Return the (X, Y) coordinate for the center point of the cell that contains the specified text.  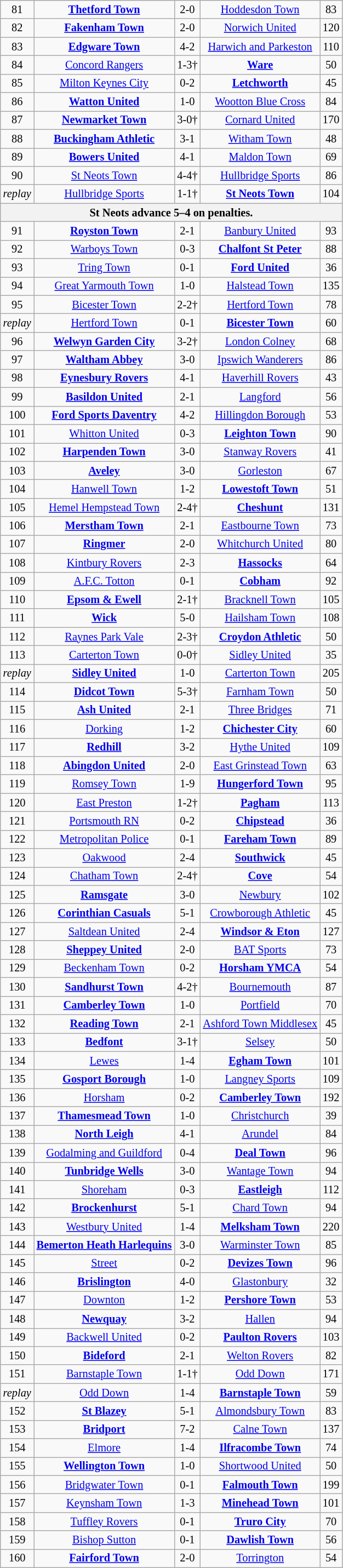
Langney Sports (260, 1079)
East Grinstead Town (260, 765)
Cheshunt (260, 507)
Horsham YMCA (260, 968)
1-9 (187, 784)
St Blazey (104, 1411)
Portsmouth RN (104, 821)
Warboys Town (104, 249)
141 (18, 1189)
170 (331, 120)
Lewes (104, 1061)
98 (18, 378)
Lowestoft Town (260, 489)
Ford United (260, 268)
126 (18, 913)
220 (331, 1227)
Chalfont St Peter (260, 249)
156 (18, 1485)
Bishop Sutton (104, 1540)
3-1 (187, 139)
Shortwood United (260, 1466)
133 (18, 1042)
Ford Sports Daventry (104, 415)
Horsham (104, 1097)
138 (18, 1134)
146 (18, 1282)
150 (18, 1355)
129 (18, 968)
Dorking (104, 729)
Stanway Rovers (260, 452)
Eastleigh (260, 1189)
199 (331, 1485)
Hallen (260, 1319)
117 (18, 747)
Dawlish Town (260, 1540)
80 (331, 544)
Cornard United (260, 120)
Paulton Rovers (260, 1337)
Farnham Town (260, 692)
Welton Rovers (260, 1355)
Chatham Town (104, 876)
Didcot Town (104, 692)
136 (18, 1097)
Romsey Town (104, 784)
Hanwell Town (104, 489)
Truro City (260, 1521)
69 (331, 157)
Ash United (104, 710)
Deal Town (260, 1153)
Tunbridge Wells (104, 1171)
Chard Town (260, 1208)
71 (331, 710)
Elmore (104, 1448)
Saltdean United (104, 931)
Ringmer (104, 544)
0-4 (187, 1153)
124 (18, 876)
Glastonbury (260, 1282)
Hoddesdon Town (260, 9)
68 (331, 341)
3-2† (187, 341)
A.F.C. Totton (104, 581)
Halstead Town (260, 286)
Epsom & Ewell (104, 599)
Sandhurst Town (104, 987)
7-2 (187, 1429)
Wantage Town (260, 1171)
Eynesbury Rovers (104, 378)
35 (331, 655)
Letchworth (260, 83)
Pagham (260, 803)
171 (331, 1374)
Milton Keynes City (104, 83)
Aveley (104, 471)
100 (18, 415)
Brislington (104, 1282)
1-2† (187, 803)
Newquay (104, 1319)
Cove (260, 876)
142 (18, 1208)
158 (18, 1521)
67 (331, 471)
Beckenham Town (104, 968)
Tring Town (104, 268)
Pershore Town (260, 1300)
1-3 (187, 1503)
North Leigh (104, 1134)
Whitton United (104, 433)
4-2† (187, 987)
Watton United (104, 102)
Wellington Town (104, 1466)
Gosport Borough (104, 1079)
Hungerford Town (260, 784)
192 (331, 1097)
2-2† (187, 305)
64 (331, 563)
114 (18, 692)
148 (18, 1319)
91 (18, 231)
Hemel Hempstead Town (104, 507)
111 (18, 618)
Harpenden Town (104, 452)
4-4† (187, 175)
Sheppey United (104, 950)
39 (331, 1116)
Raynes Park Vale (104, 637)
East Preston (104, 803)
132 (18, 1023)
2-3 (187, 563)
59 (331, 1393)
Crowborough Athletic (260, 913)
Melksham Town (260, 1227)
Almondsbury Town (260, 1411)
Eastbourne Town (260, 526)
Thamesmead Town (104, 1116)
119 (18, 784)
Arundel (260, 1134)
Backwell United (104, 1337)
Minehead Town (260, 1503)
Street (104, 1263)
Shoreham (104, 1189)
BAT Sports (260, 950)
48 (331, 139)
Maldon Town (260, 157)
Ashford Town Middlesex (260, 1023)
74 (331, 1448)
43 (331, 378)
Chipstead (260, 821)
Wick (104, 618)
Newbury (260, 895)
97 (18, 360)
Banbury United (260, 231)
Cobham (260, 581)
Reading Town (104, 1023)
Welwyn Garden City (104, 341)
Ramsgate (104, 895)
Metropolitan Police (104, 839)
Falmouth Town (260, 1485)
Corinthian Casuals (104, 913)
107 (18, 544)
115 (18, 710)
Norwich United (260, 28)
Warminster Town (260, 1245)
Langford (260, 397)
Croydon Athletic (260, 637)
Bridgwater Town (104, 1485)
Calne Town (260, 1429)
Fakenham Town (104, 28)
Basildon United (104, 397)
Bideford (104, 1355)
2-3† (187, 637)
2-1† (187, 599)
Merstham Town (104, 526)
5-0 (187, 618)
Royston Town (104, 231)
Christchurch (260, 1116)
Abingdon United (104, 765)
Godalming and Guildford (104, 1153)
159 (18, 1540)
144 (18, 1245)
5-3† (187, 692)
Redhill (104, 747)
Westbury United (104, 1227)
Chichester City (260, 729)
Portfield (260, 1005)
Oakwood (104, 858)
106 (18, 526)
Southwick (260, 858)
147 (18, 1300)
Ipswich Wanderers (260, 360)
140 (18, 1171)
Three Bridges (260, 710)
Bridport (104, 1429)
145 (18, 1263)
Witham Town (260, 139)
125 (18, 895)
Whitchurch United (260, 544)
Haverhill Rovers (260, 378)
St Neots advance 5–4 on penalties. (171, 213)
122 (18, 839)
Hailsham Town (260, 618)
Fairford Town (104, 1558)
Bracknell Town (260, 599)
Egham Town (260, 1061)
Ilfracombe Town (260, 1448)
0-0† (187, 655)
Bowers United (104, 157)
155 (18, 1466)
Waltham Abbey (104, 360)
81 (18, 9)
Kintbury Rovers (104, 563)
160 (18, 1558)
Bournemouth (260, 987)
99 (18, 397)
3-0† (187, 120)
152 (18, 1411)
London Colney (260, 341)
Devizes Town (260, 1263)
154 (18, 1448)
78 (331, 305)
Downton (104, 1300)
121 (18, 821)
51 (331, 489)
Hillingdon Borough (260, 415)
Buckingham Athletic (104, 139)
Bedfont (104, 1042)
205 (331, 673)
139 (18, 1153)
118 (18, 765)
4-0 (187, 1282)
Great Yarmouth Town (104, 286)
130 (18, 987)
Gorleston (260, 471)
Hassocks (260, 563)
Thetford Town (104, 9)
Edgware Town (104, 47)
116 (18, 729)
Hythe United (260, 747)
Bemerton Heath Harlequins (104, 1245)
Ware (260, 65)
134 (18, 1061)
Windsor & Eton (260, 931)
157 (18, 1503)
153 (18, 1429)
Keynsham Town (104, 1503)
123 (18, 858)
Fareham Town (260, 839)
Brockenhurst (104, 1208)
Leighton Town (260, 433)
128 (18, 950)
41 (331, 452)
32 (331, 1282)
151 (18, 1374)
Torrington (260, 1558)
63 (331, 765)
Selsey (260, 1042)
Wootton Blue Cross (260, 102)
Concord Rangers (104, 65)
Harwich and Parkeston (260, 47)
1-3† (187, 65)
Tuffley Rovers (104, 1521)
3-1† (187, 1042)
143 (18, 1227)
Newmarket Town (104, 120)
149 (18, 1337)
